Find where the given text appears and provide that cell's center as [X, Y] coordinate. 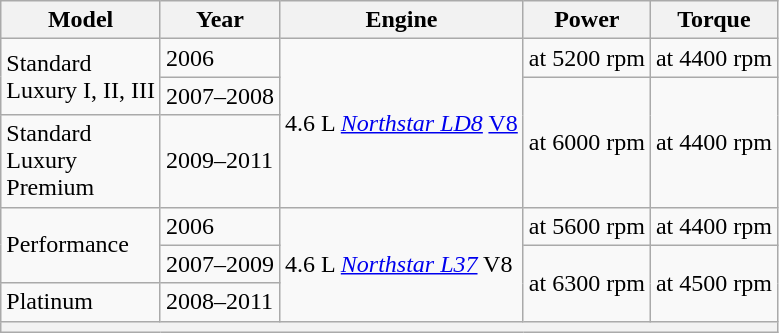
at 6000 rpm [586, 142]
StandardLuxury I, II, III [81, 77]
4.6 L Northstar LD8 V8 [401, 123]
Performance [81, 245]
at 4500 rpm [714, 283]
Model [81, 20]
Power [586, 20]
StandardLuxuryPremium [81, 161]
Year [220, 20]
at 6300 rpm [586, 283]
2007–2008 [220, 96]
Platinum [81, 302]
at 5600 rpm [586, 226]
2009–2011 [220, 161]
at 5200 rpm [586, 58]
4.6 L Northstar L37 V8 [401, 264]
2008–2011 [220, 302]
Engine [401, 20]
Torque [714, 20]
2007–2009 [220, 264]
